Find where the given text appears and provide that cell's center as [x, y] coordinate. 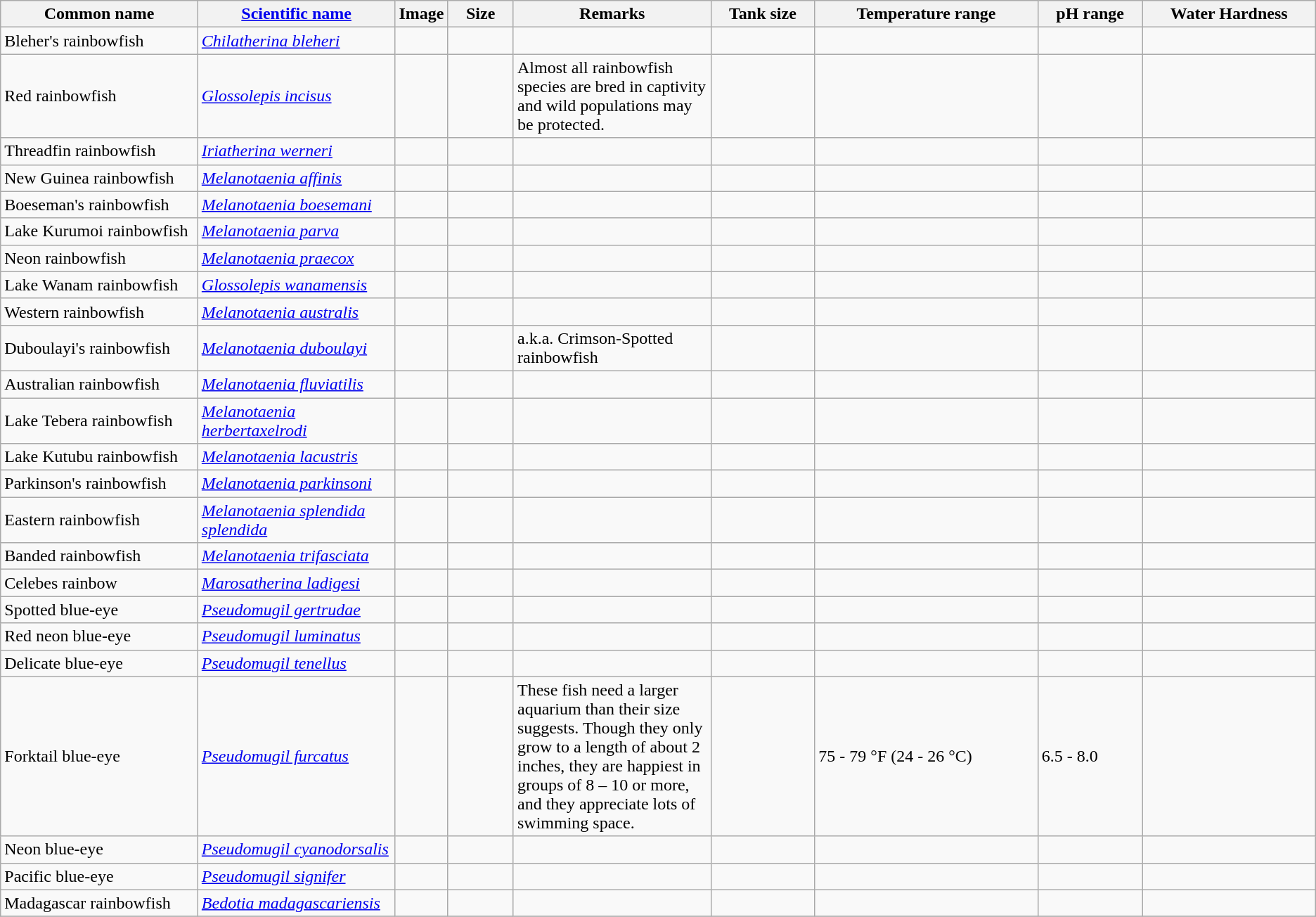
Size [481, 14]
Pseudomugil gertrudae [297, 610]
a.k.a. Crimson-Spotted rainbowfish [612, 347]
Tank size [763, 14]
Melanotaenia parkinsoni [297, 484]
Lake Kutubu rainbowfish [100, 457]
Pseudomugil tenellus [297, 663]
Melanotaenia australis [297, 312]
Spotted blue-eye [100, 610]
Duboulayi's rainbowfish [100, 347]
Lake Tebera rainbowfish [100, 421]
Lake Kurumoi rainbowfish [100, 231]
Bleher's rainbowfish [100, 41]
Pseudomugil signifer [297, 876]
Melanotaenia trifasciata [297, 556]
Eastern rainbowfish [100, 520]
Almost all rainbowfish species are bred in captivity and wild populations may be protected. [612, 96]
pH range [1090, 14]
Lake Wanam rainbowfish [100, 285]
Melanotaenia lacustris [297, 457]
Pseudomugil furcatus [297, 757]
Banded rainbowfish [100, 556]
Delicate blue-eye [100, 663]
New Guinea rainbowfish [100, 178]
Scientific name [297, 14]
Melanotaenia parva [297, 231]
Pseudomugil luminatus [297, 636]
Bedotia madagascariensis [297, 903]
Water Hardness [1229, 14]
Iriatherina werneri [297, 151]
Red neon blue-eye [100, 636]
Melanotaenia splendida splendida [297, 520]
6.5 - 8.0 [1090, 757]
Celebes rainbow [100, 583]
Pacific blue-eye [100, 876]
Western rainbowfish [100, 312]
Melanotaenia boesemani [297, 205]
Common name [100, 14]
Neon blue-eye [100, 849]
Melanotaenia affinis [297, 178]
Pseudomugil cyanodorsalis [297, 849]
Australian rainbowfish [100, 384]
Chilatherina bleheri [297, 41]
Threadfin rainbowfish [100, 151]
Remarks [612, 14]
Temperature range [927, 14]
Melanotaenia fluviatilis [297, 384]
Image [422, 14]
Red rainbowfish [100, 96]
Parkinson's rainbowfish [100, 484]
Neon rainbowfish [100, 258]
Melanotaenia duboulayi [297, 347]
Glossolepis wanamensis [297, 285]
Glossolepis incisus [297, 96]
Boeseman's rainbowfish [100, 205]
Marosatherina ladigesi [297, 583]
Forktail blue-eye [100, 757]
75 - 79 °F (24 - 26 °C) [927, 757]
Madagascar rainbowfish [100, 903]
Melanotaenia herbertaxelrodi [297, 421]
Melanotaenia praecox [297, 258]
